Return the (x, y) coordinate for the center point of the cell that contains the specified text.  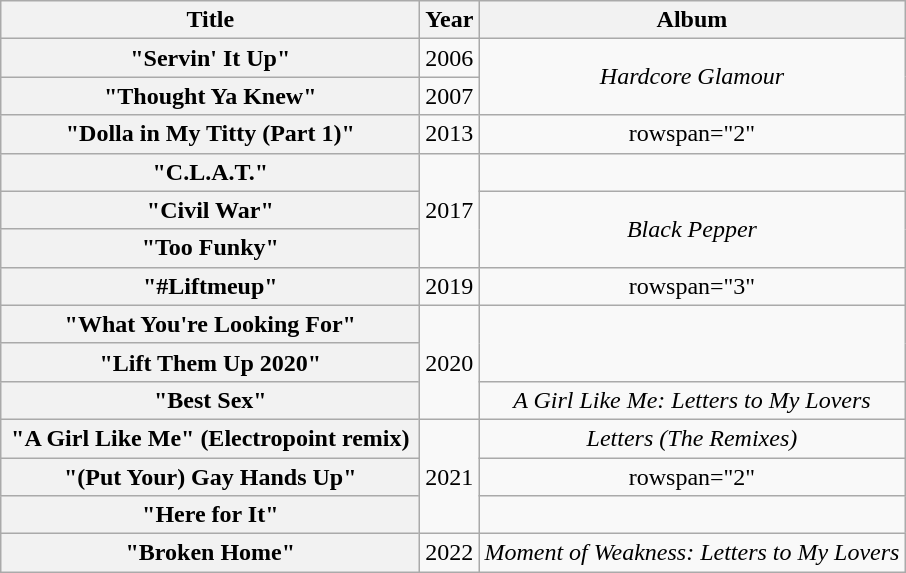
"What You're Looking For" (210, 324)
"Broken Home" (210, 553)
2019 (450, 286)
Letters (The Remixes) (692, 438)
"Lift Them Up 2020" (210, 362)
2022 (450, 553)
"Thought Ya Knew" (210, 96)
2021 (450, 476)
"Servin' It Up" (210, 58)
"Here for It" (210, 515)
A Girl Like Me: Letters to My Lovers (692, 400)
2017 (450, 210)
"C.L.A.T." (210, 172)
2007 (450, 96)
Album (692, 20)
Moment of Weakness: Letters to My Lovers (692, 553)
"Civil War" (210, 210)
"#Liftmeup" (210, 286)
Title (210, 20)
2006 (450, 58)
rowspan="3" (692, 286)
Black Pepper (692, 229)
"Too Funky" (210, 248)
"A Girl Like Me" (Electropoint remix) (210, 438)
"Dolla in My Titty (Part 1)" (210, 134)
"(Put Your) Gay Hands Up" (210, 477)
Hardcore Glamour (692, 77)
2020 (450, 362)
2013 (450, 134)
Year (450, 20)
"Best Sex" (210, 400)
